Locate the cell with the specified text and output its (X, Y) center coordinate. 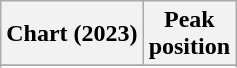
Peakposition (189, 34)
Chart (2023) (72, 34)
